Scan for the cell matching the given text and deliver its (x, y) coordinate at center. 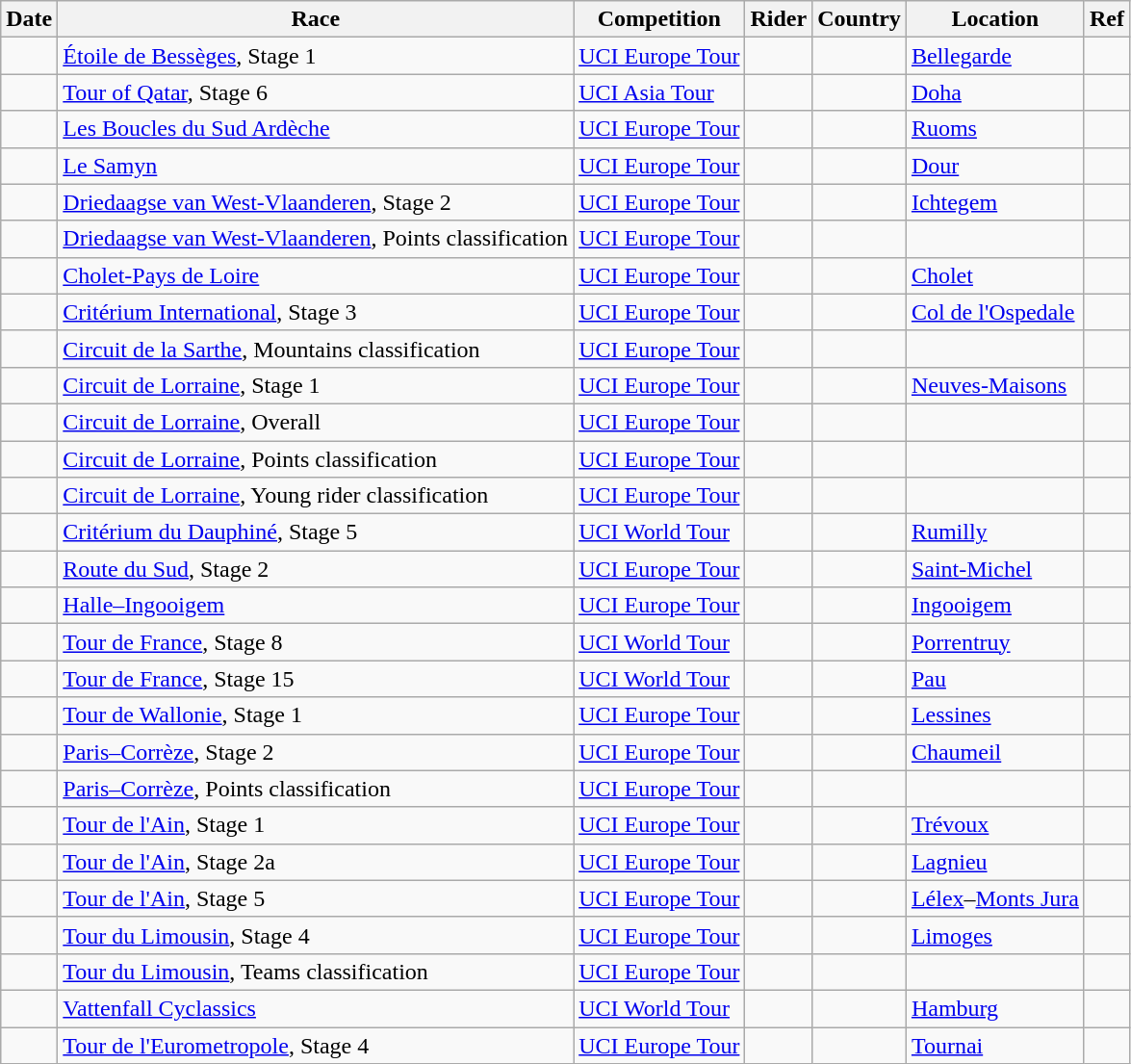
Country (860, 19)
Tour de l'Ain, Stage 2a (316, 862)
Circuit de la Sarthe, Mountains classification (316, 349)
Col de l'Ospedale (995, 312)
Les Boucles du Sud Ardèche (316, 129)
Bellegarde (995, 56)
Tour of Qatar, Stage 6 (316, 92)
Limoges (995, 935)
Circuit de Lorraine, Points classification (316, 459)
Tour du Limousin, Teams classification (316, 972)
Ichtegem (995, 202)
Tour de l'Eurometropole, Stage 4 (316, 1045)
Tour de l'Ain, Stage 5 (316, 898)
UCI Asia Tour (659, 92)
Paris–Corrèze, Points classification (316, 789)
Porrentruy (995, 642)
Critérium International, Stage 3 (316, 312)
Ruoms (995, 129)
Race (316, 19)
Cholet (995, 275)
Driedaagse van West-Vlaanderen, Stage 2 (316, 202)
Tour de France, Stage 15 (316, 679)
Rider (779, 19)
Location (995, 19)
Chaumeil (995, 752)
Étoile de Bessèges, Stage 1 (316, 56)
Cholet-Pays de Loire (316, 275)
Rumilly (995, 532)
Saint-Michel (995, 569)
Ingooigem (995, 606)
Pau (995, 679)
Le Samyn (316, 166)
Lélex–Monts Jura (995, 898)
Paris–Corrèze, Stage 2 (316, 752)
Tour de l'Ain, Stage 1 (316, 825)
Dour (995, 166)
Tour de France, Stage 8 (316, 642)
Driedaagse van West-Vlaanderen, Points classification (316, 239)
Trévoux (995, 825)
Tour du Limousin, Stage 4 (316, 935)
Tournai (995, 1045)
Vattenfall Cyclassics (316, 1008)
Date (29, 19)
Circuit de Lorraine, Stage 1 (316, 385)
Route du Sud, Stage 2 (316, 569)
Lessines (995, 715)
Circuit de Lorraine, Overall (316, 422)
Competition (659, 19)
Doha (995, 92)
Ref (1107, 19)
Critérium du Dauphiné, Stage 5 (316, 532)
Neuves-Maisons (995, 385)
Tour de Wallonie, Stage 1 (316, 715)
Lagnieu (995, 862)
Hamburg (995, 1008)
Halle–Ingooigem (316, 606)
Circuit de Lorraine, Young rider classification (316, 496)
